Locate the cell with the specified text and output its (x, y) center coordinate. 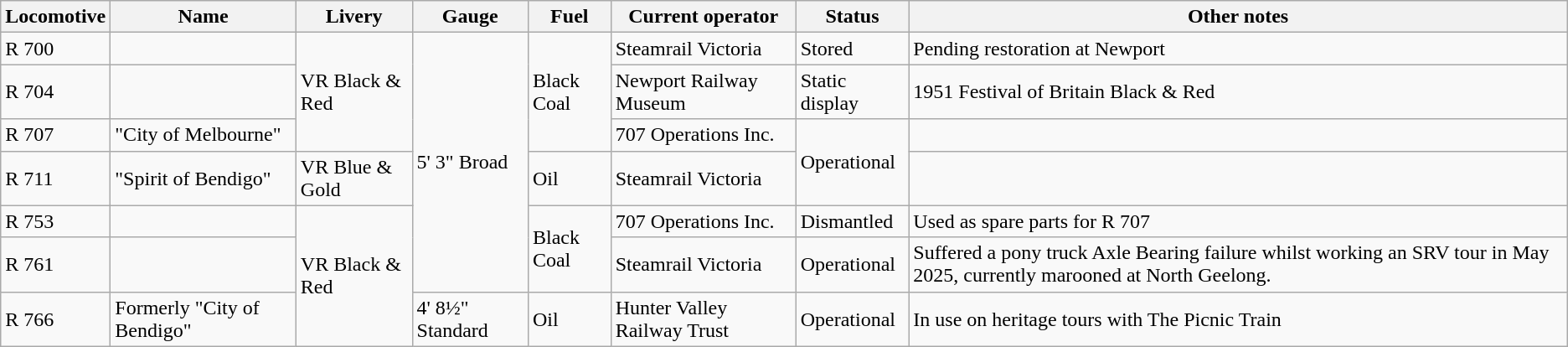
Suffered a pony truck Axle Bearing failure whilst working an SRV tour in May 2025, currently marooned at North Geelong. (1238, 265)
R 753 (55, 221)
Pending restoration at Newport (1238, 49)
Stored (853, 49)
Locomotive (55, 17)
Livery (353, 17)
5' 3" Broad (470, 163)
Other notes (1238, 17)
R 707 (55, 135)
4' 8½" Standard (470, 319)
R 700 (55, 49)
Name (204, 17)
In use on heritage tours with The Picnic Train (1238, 319)
Dismantled (853, 221)
Status (853, 17)
Current operator (704, 17)
R 711 (55, 178)
1951 Festival of Britain Black & Red (1238, 92)
Formerly "City of Bendigo" (204, 319)
Gauge (470, 17)
R 761 (55, 265)
R 704 (55, 92)
R 766 (55, 319)
"City of Melbourne" (204, 135)
Used as spare parts for R 707 (1238, 221)
Newport Railway Museum (704, 92)
VR Blue & Gold (353, 178)
Static display (853, 92)
Fuel (570, 17)
Hunter Valley Railway Trust (704, 319)
"Spirit of Bendigo" (204, 178)
